Determine the (X, Y) coordinate at the center of the cell enclosing the given text.  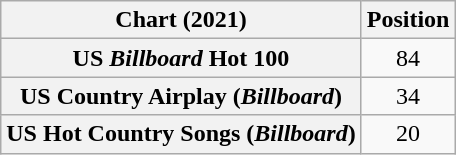
US Country Airplay (Billboard) (181, 96)
Position (408, 20)
US Hot Country Songs (Billboard) (181, 134)
20 (408, 134)
US Billboard Hot 100 (181, 58)
34 (408, 96)
Chart (2021) (181, 20)
84 (408, 58)
